Capture the cell that displays the provided text and extract its (X, Y) central coordinate. 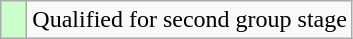
Qualified for second group stage (190, 20)
